Identify which cell holds the provided text, then report its [X, Y] central coordinate. 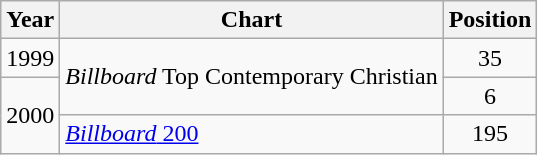
Position [490, 20]
Billboard Top Contemporary Christian [252, 77]
Billboard 200 [252, 134]
6 [490, 96]
1999 [30, 58]
2000 [30, 115]
35 [490, 58]
Year [30, 20]
195 [490, 134]
Chart [252, 20]
